From the cell containing the given text, extract its center point as (X, Y) coordinate. 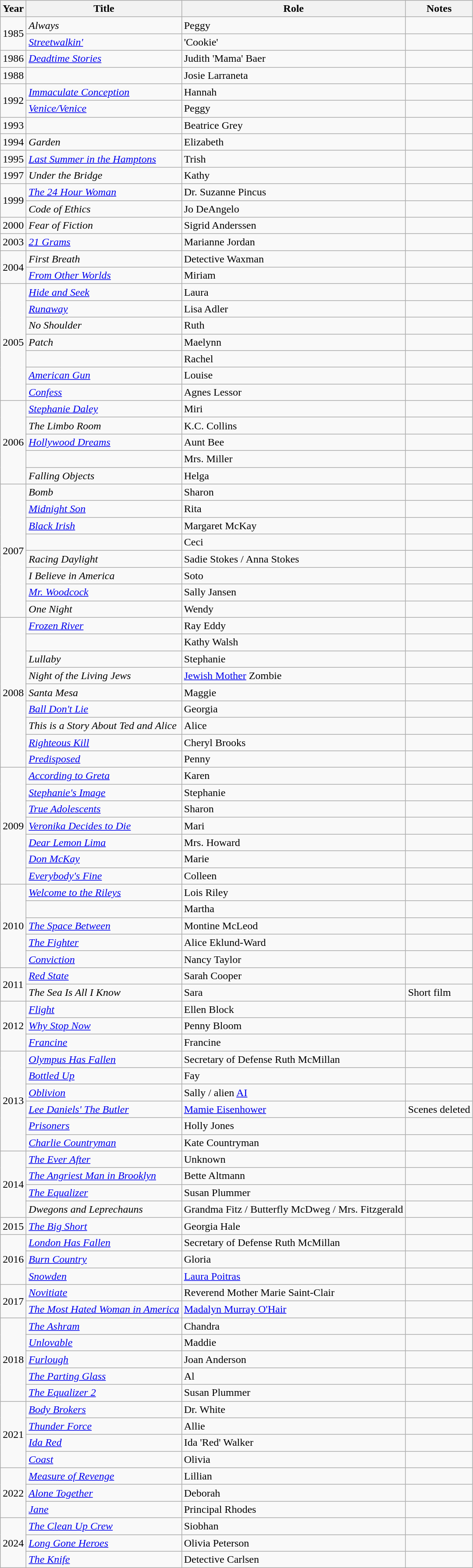
Maggie (294, 692)
From Other Worlds (104, 276)
Nancy Taylor (294, 959)
Righteous Kill (104, 743)
Ray Eddy (294, 626)
Hannah (294, 92)
The Most Hated Woman in America (104, 1310)
2022 (13, 1493)
Sigrid Anderssen (294, 226)
1993 (13, 125)
Reverend Mother Marie Saint-Clair (294, 1293)
The Limbo Room (104, 425)
Helga (294, 475)
1988 (13, 75)
I Believe in America (104, 576)
Penny Bloom (294, 1026)
2000 (13, 226)
According to Greta (104, 776)
Kathy Walsh (294, 642)
Predisposed (104, 759)
Welcome to the Rileys (104, 892)
2012 (13, 1026)
Miriam (294, 276)
1985 (13, 34)
Martha (294, 909)
Prisoners (104, 1126)
2015 (13, 1226)
Lullaby (104, 659)
Principal Rhodes (294, 1509)
Rachel (294, 359)
Marianne Jordan (294, 242)
Dwegons and Leprechauns (104, 1209)
Trish (294, 159)
Marie (294, 859)
Mr. Woodcock (104, 592)
Long Gone Heroes (104, 1543)
Red State (104, 976)
Black Irish (104, 526)
Runaway (104, 309)
Body Brokers (104, 1409)
Lois Riley (294, 892)
Sara (294, 992)
Unlovable (104, 1343)
Kate Countryman (294, 1143)
Georgia (294, 709)
2006 (13, 442)
Mrs. Howard (294, 842)
1999 (13, 200)
Patch (104, 342)
1992 (13, 100)
Jo DeAngelo (294, 209)
Agnes Lessor (294, 392)
2024 (13, 1543)
2018 (13, 1359)
Ellen Block (294, 1009)
The Parting Glass (104, 1376)
Always (104, 25)
Hide and Seek (104, 292)
One Night (104, 609)
Garden (104, 142)
Ida 'Red' Walker (294, 1443)
Rita (294, 509)
Allie (294, 1426)
Frozen River (104, 626)
1995 (13, 159)
London Has Fallen (104, 1242)
Penny (294, 759)
2021 (13, 1434)
Fear of Fiction (104, 226)
Olympus Has Fallen (104, 1059)
Charlie Countryman (104, 1143)
Immaculate Conception (104, 92)
Confess (104, 392)
Alice (294, 726)
The Ever After (104, 1159)
Karen (294, 776)
Louise (294, 375)
2016 (13, 1259)
Dr. White (294, 1409)
Mrs. Miller (294, 459)
2017 (13, 1301)
Stephanie Daley (104, 409)
Alice Eklund-Ward (294, 942)
Don McKay (104, 859)
The 24 Hour Woman (104, 192)
2003 (13, 242)
Last Summer in the Hamptons (104, 159)
The Sea Is All I Know (104, 992)
2005 (13, 342)
Code of Ethics (104, 209)
The Clean Up Crew (104, 1526)
True Adolescents (104, 809)
Under the Bridge (104, 175)
Aunt Bee (294, 442)
The Big Short (104, 1226)
Lillian (294, 1476)
Title (104, 9)
American Gun (104, 375)
Stephanie's Image (104, 793)
Veronika Decides to Die (104, 826)
Night of the Living Jews (104, 676)
Cheryl Brooks (294, 743)
K.C. Collins (294, 425)
Judith 'Mama' Baer (294, 59)
Bomb (104, 492)
Alone Together (104, 1493)
The Knife (104, 1560)
'Cookie' (294, 42)
Maelynn (294, 342)
Deborah (294, 1493)
2004 (13, 267)
First Breath (104, 259)
Notes (439, 9)
Furlough (104, 1359)
Year (13, 9)
Soto (294, 576)
Sally / alien AI (294, 1093)
2009 (13, 826)
Sally Jansen (294, 592)
This is a Story About Ted and Alice (104, 726)
Montine McLeod (294, 926)
Colleen (294, 876)
Laura Poitras (294, 1276)
2010 (13, 926)
Maddie (294, 1343)
Measure of Revenge (104, 1476)
Margaret McKay (294, 526)
Everybody's Fine (104, 876)
Chandra (294, 1326)
Fay (294, 1076)
Mari (294, 826)
Conviction (104, 959)
Ceci (294, 542)
Siobhan (294, 1526)
Scenes deleted (439, 1109)
Jane (104, 1509)
The Angriest Man in Brooklyn (104, 1176)
Mamie Eisenhower (294, 1109)
Kathy (294, 175)
Detective Carlsen (294, 1560)
Gloria (294, 1259)
Olivia (294, 1459)
Bottled Up (104, 1076)
Deadtime Stories (104, 59)
The Equalizer (104, 1193)
The Fighter (104, 942)
Venice/Venice (104, 109)
Elizabeth (294, 142)
Bette Altmann (294, 1176)
Novitiate (104, 1293)
Ida Red (104, 1443)
Unknown (294, 1159)
Oblivion (104, 1093)
21 Grams (104, 242)
2011 (13, 984)
Olivia Peterson (294, 1543)
Why Stop Now (104, 1026)
2014 (13, 1184)
1986 (13, 59)
Midnight Son (104, 509)
2013 (13, 1101)
No Shoulder (104, 326)
1994 (13, 142)
Flight (104, 1009)
2008 (13, 692)
Sadie Stokes / Anna Stokes (294, 559)
The Equalizer 2 (104, 1393)
Holly Jones (294, 1126)
Sarah Cooper (294, 976)
Santa Mesa (104, 692)
Georgia Hale (294, 1226)
Detective Waxman (294, 259)
Dr. Suzanne Pincus (294, 192)
Dear Lemon Lima (104, 842)
Short film (439, 992)
Falling Objects (104, 475)
Joan Anderson (294, 1359)
Laura (294, 292)
Coast (104, 1459)
The Ashram (104, 1326)
Ball Don't Lie (104, 709)
Al (294, 1376)
2007 (13, 551)
Lisa Adler (294, 309)
Burn Country (104, 1259)
Role (294, 9)
The Space Between (104, 926)
Racing Daylight (104, 559)
1997 (13, 175)
Wendy (294, 609)
Jewish Mother Zombie (294, 676)
Streetwalkin' (104, 42)
Madalyn Murray O'Hair (294, 1310)
Grandma Fitz / Butterfly McDweg / Mrs. Fitzgerald (294, 1209)
Thunder Force (104, 1426)
Josie Larraneta (294, 75)
Hollywood Dreams (104, 442)
Miri (294, 409)
Snowden (104, 1276)
Ruth (294, 326)
Lee Daniels' The Butler (104, 1109)
Beatrice Grey (294, 125)
